Locate the cell with the specified text and output its [x, y] center coordinate. 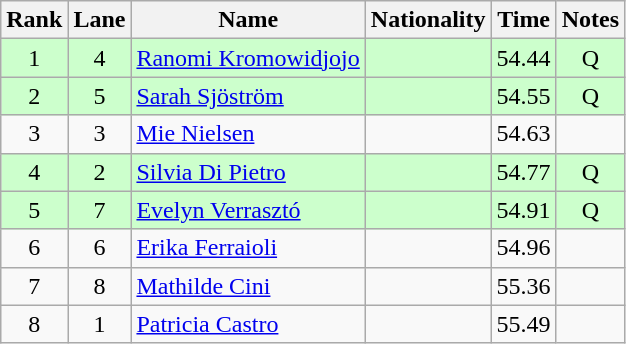
54.63 [524, 134]
Lane [100, 20]
55.49 [524, 324]
Ranomi Kromowidjojo [248, 58]
Notes [590, 20]
Sarah Sjöström [248, 96]
Erika Ferraioli [248, 248]
54.96 [524, 248]
Nationality [428, 20]
55.36 [524, 286]
Mie Nielsen [248, 134]
Patricia Castro [248, 324]
54.77 [524, 172]
Rank [34, 20]
54.55 [524, 96]
Mathilde Cini [248, 286]
Name [248, 20]
Silvia Di Pietro [248, 172]
54.91 [524, 210]
54.44 [524, 58]
Time [524, 20]
Evelyn Verrasztó [248, 210]
